Return the [x, y] coordinate for the center point of the cell that contains the specified text.  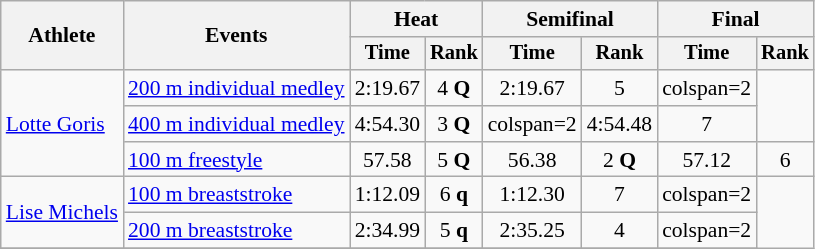
2:34.99 [388, 231]
Lotte Goris [62, 124]
57.12 [706, 160]
56.38 [532, 160]
200 m breaststroke [236, 231]
Athlete [62, 36]
57.58 [388, 160]
4:54.48 [620, 124]
100 m breaststroke [236, 195]
Events [236, 36]
4 Q [454, 88]
6 q [454, 195]
Heat [416, 19]
4:54.30 [388, 124]
Lise Michels [62, 212]
6 [785, 160]
Final [736, 19]
5 [620, 88]
5 q [454, 231]
5 Q [454, 160]
400 m individual medley [236, 124]
1:12.30 [532, 195]
3 Q [454, 124]
Semifinal [570, 19]
1:12.09 [388, 195]
4 [620, 231]
2:35.25 [532, 231]
200 m individual medley [236, 88]
100 m freestyle [236, 160]
2 Q [620, 160]
